Pinpoint the cell where the given text exists, returning its (X, Y) midpoint coordinate. 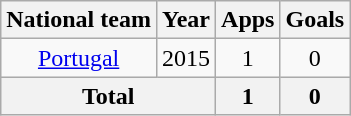
Apps (248, 20)
Goals (315, 20)
National team (79, 20)
2015 (186, 58)
Portugal (79, 58)
Total (108, 96)
Year (186, 20)
